Find where the given text appears and provide that cell's center as (x, y) coordinate. 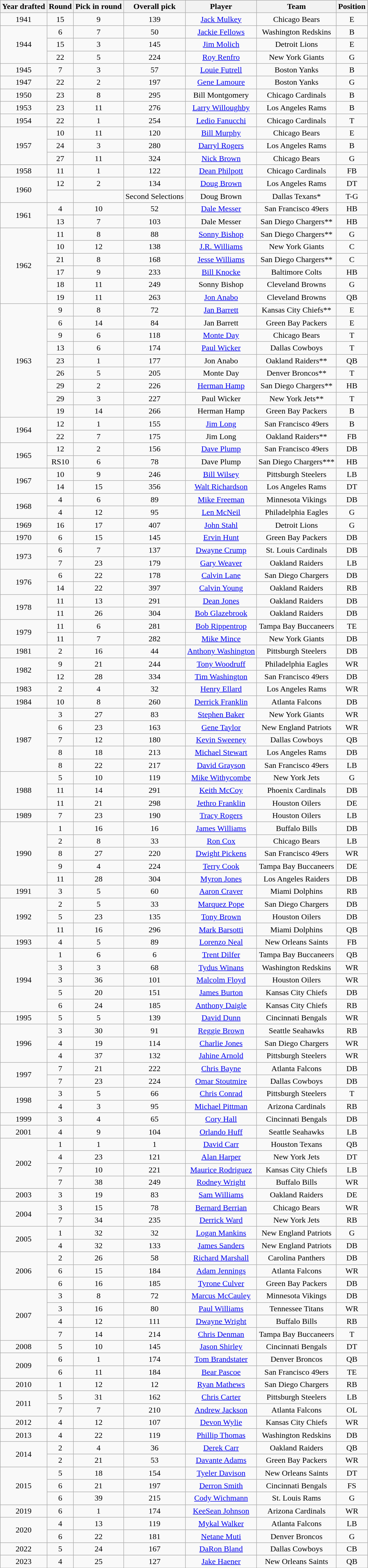
1965 (24, 455)
Tony Brown (221, 917)
Mike Withycombe (221, 778)
50 (154, 32)
David Grayson (221, 765)
Overall pick (154, 7)
Walt Richardson (221, 487)
2003 (24, 1195)
104 (154, 1132)
Chris Carter (221, 1397)
60 (154, 891)
233 (154, 272)
281 (154, 626)
221 (154, 1169)
1957 (24, 145)
179 (154, 563)
2012 (24, 1423)
276 (154, 108)
Dwayne Wright (221, 1321)
Tyeler Davison (221, 1473)
135 (154, 917)
Stephen Baker (221, 714)
217 (154, 765)
Mark Barsotti (221, 929)
Kevin Sweeney (221, 740)
Chris Conrad (221, 1094)
Calvin Lane (221, 576)
Dean Jones (221, 601)
Mike Freeman (221, 500)
1969 (24, 525)
Darryl Rogers (221, 145)
Derek Carr (221, 1448)
2023 (24, 1561)
177 (154, 360)
Mykal Walker (221, 1523)
Tyrone Culver (221, 1283)
1964 (24, 430)
266 (154, 411)
1944 (24, 45)
1954 (24, 120)
1978 (24, 607)
2001 (24, 1132)
220 (154, 854)
178 (154, 576)
Ervin Hunt (221, 537)
2010 (24, 1385)
205 (154, 373)
120 (154, 133)
Gene Taylor (221, 727)
167 (154, 1549)
407 (154, 525)
2013 (24, 1435)
Tydus Winans (221, 968)
Chris Bayne (221, 1068)
Bear Pascoe (221, 1372)
181 (154, 1536)
2007 (24, 1315)
122 (154, 171)
Ledio Fanucchi (221, 120)
57 (154, 70)
246 (154, 474)
Tim Washington (221, 677)
Bob Rippentrop (221, 626)
Adam Jennings (221, 1271)
Logan Mankins (221, 1233)
Ryan Mathews (221, 1385)
OL (352, 1410)
St. Louis Rams (297, 1498)
Marcus McCauley (221, 1296)
227 (154, 399)
Tom Brandstater (221, 1359)
Tracy Rogers (221, 816)
134 (154, 184)
111 (154, 1321)
Terry Cook (221, 866)
397 (154, 588)
Aaron Craver (221, 891)
127 (154, 1561)
Dean Philpott (221, 171)
53 (154, 1460)
Alan Harper (221, 1157)
107 (154, 1423)
1967 (24, 481)
James Williams (221, 828)
2002 (24, 1163)
Los Angeles Raiders (297, 879)
Jason Shirley (221, 1346)
1947 (24, 82)
Houston Texans (297, 1144)
Derrick Franklin (221, 702)
175 (154, 436)
1962 (24, 266)
215 (154, 1498)
Bob Glazebrook (221, 613)
Orlando Huff (221, 1132)
FS (352, 1486)
151 (154, 993)
Derron Smith (221, 1486)
Jim Molich (221, 45)
Maurice Rodriguez (221, 1169)
Phoenix Cardinals (297, 790)
Nick Brown (221, 158)
214 (154, 1334)
1999 (24, 1119)
Second Selections (154, 196)
37 (99, 1056)
Dallas Texans* (297, 196)
Jackie Fellows (221, 32)
Jesse Williams (221, 259)
1993 (24, 942)
84 (154, 323)
1960 (24, 190)
1984 (24, 702)
154 (154, 1473)
1953 (24, 108)
Reggie Brown (221, 1031)
Ron Cox (221, 841)
Trent Dilfer (221, 955)
Calvin Young (221, 588)
280 (154, 145)
1983 (24, 689)
58 (154, 1258)
Jack Mulkey (221, 19)
Len McNeil (221, 512)
1988 (24, 790)
298 (154, 803)
2008 (24, 1346)
Carolina Panthers (297, 1258)
1992 (24, 917)
James Sanders (221, 1245)
2009 (24, 1365)
Keith McCoy (221, 790)
1990 (24, 854)
T-G (352, 196)
J.R. Williams (221, 247)
210 (154, 1410)
1996 (24, 1043)
2019 (24, 1511)
Richard Marshall (221, 1258)
1989 (24, 816)
2011 (24, 1404)
Cody Wichmann (221, 1498)
163 (154, 727)
254 (154, 120)
31 (99, 1397)
66 (154, 1094)
2005 (24, 1239)
Sam Williams (221, 1195)
Jake Haener (221, 1561)
Anthony Daigle (221, 1005)
Year drafted (24, 7)
1991 (24, 891)
1950 (24, 95)
Jahine Arnold (221, 1056)
Rodney Wright (221, 1182)
1973 (24, 556)
Player (221, 7)
2020 (24, 1530)
Netane Muti (221, 1536)
1945 (24, 70)
Andrew Jackson (221, 1410)
Myron Jones (221, 879)
356 (154, 487)
Pick in round (99, 7)
34 (99, 1220)
65 (154, 1119)
52 (154, 209)
Gene Lamoure (221, 82)
1994 (24, 980)
Bernard Berrian (221, 1208)
68 (154, 968)
Anthony Washington (221, 651)
114 (154, 1043)
38 (99, 1182)
1995 (24, 1018)
Gary Weaver (221, 563)
2015 (24, 1486)
1987 (24, 740)
1961 (24, 215)
1979 (24, 632)
39 (99, 1498)
101 (154, 980)
213 (154, 752)
138 (154, 247)
Derrick Ward (221, 1220)
137 (154, 550)
133 (154, 1245)
88 (154, 234)
25 (99, 1561)
Malcolm Floyd (221, 980)
1981 (24, 651)
Charlie Jones (221, 1043)
Baltimore Colts (297, 272)
162 (154, 1397)
Bill Knocke (221, 272)
235 (154, 1220)
Larry Willoughby (221, 108)
Davante Adams (221, 1460)
Devon Wylie (221, 1423)
CB (352, 1549)
RS10 (60, 462)
Michael Pittman (221, 1106)
260 (154, 702)
New York Jets** (297, 399)
20 (99, 993)
Team (297, 7)
John Stahl (221, 525)
190 (154, 816)
103 (154, 222)
David Dunn (221, 1018)
Dwayne Crump (221, 550)
San Diego Chargers*** (297, 462)
DaRon Bland (221, 1549)
155 (154, 424)
Chris Denman (221, 1334)
324 (154, 158)
2004 (24, 1214)
Lorenzo Neal (221, 942)
226 (154, 386)
Marquez Pope (221, 904)
Jethro Franklin (221, 803)
Omar Stoutmire (221, 1081)
Round (60, 7)
30 (99, 1031)
2006 (24, 1271)
James Burton (221, 993)
121 (154, 1157)
282 (154, 639)
2022 (24, 1549)
156 (154, 449)
132 (154, 1056)
Mike Mince (221, 639)
Louie Futrell (221, 70)
1970 (24, 537)
295 (154, 95)
Bill Murphy (221, 133)
David Carr (221, 1144)
180 (154, 740)
1976 (24, 582)
1997 (24, 1075)
Paul Williams (221, 1309)
80 (154, 1309)
Roy Renfro (221, 57)
KeeSean Johnson (221, 1511)
Bill Wilsey (221, 474)
2014 (24, 1454)
1982 (24, 670)
91 (154, 1031)
263 (154, 297)
296 (154, 929)
1963 (24, 361)
Michael Stewart (221, 752)
Denver Broncos** (297, 373)
1941 (24, 19)
1998 (24, 1100)
244 (154, 664)
Phillip Thomas (221, 1435)
Tony Woodruff (221, 664)
168 (154, 259)
Henry Ellard (221, 689)
334 (154, 677)
St. Louis Cardinals (297, 550)
Position (352, 7)
Bill Montgomery (221, 95)
Tennessee Titans (297, 1309)
1958 (24, 171)
222 (154, 1068)
Dwight Pickens (221, 854)
Kansas City Chiefs** (297, 310)
44 (154, 651)
1968 (24, 506)
118 (154, 335)
Cory Hall (221, 1119)
